Scan for the cell matching the given text and deliver its (X, Y) coordinate at center. 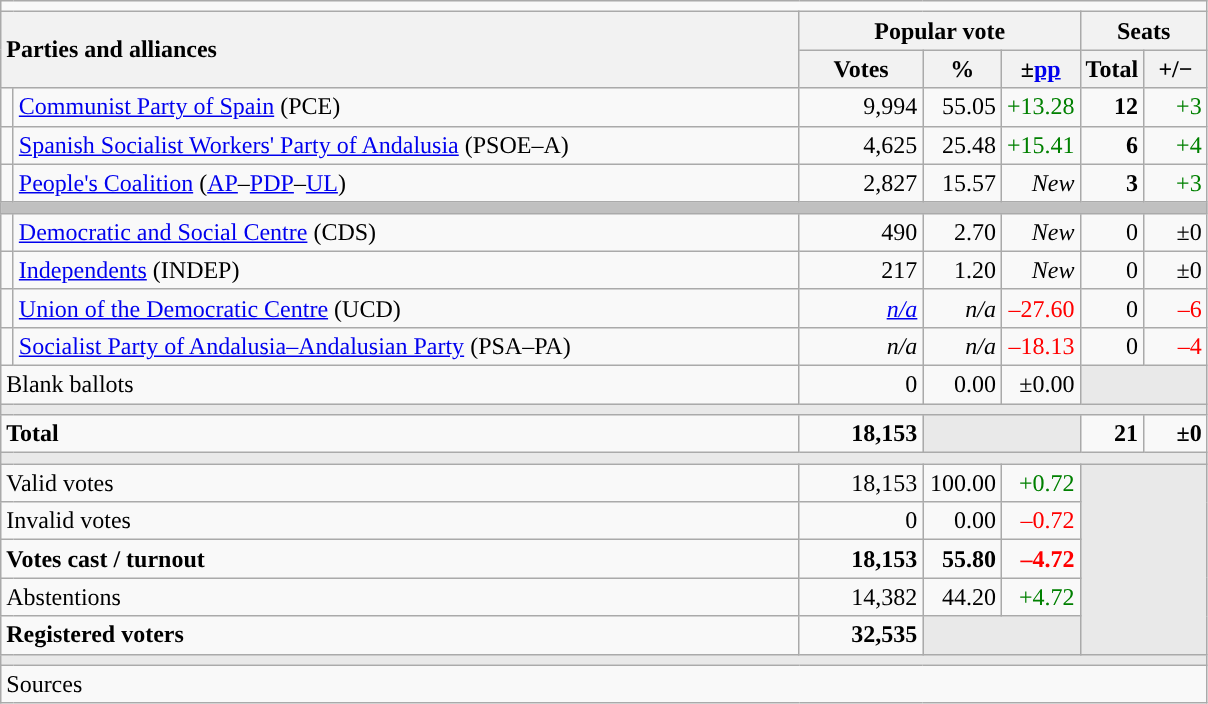
Spanish Socialist Workers' Party of Andalusia (PSOE–A) (406, 145)
490 (861, 232)
Blank ballots (400, 384)
People's Coalition (AP–PDP–UL) (406, 183)
14,382 (861, 597)
6 (1112, 145)
55.80 (962, 559)
+15.41 (1040, 145)
100.00 (962, 483)
Democratic and Social Centre (CDS) (406, 232)
–0.72 (1040, 521)
Independents (INDEP) (406, 270)
55.05 (962, 107)
+/− (1176, 69)
Votes (861, 69)
25.48 (962, 145)
Votes cast / turnout (400, 559)
+0.72 (1040, 483)
3 (1112, 183)
44.20 (962, 597)
Sources (604, 684)
12 (1112, 107)
2.70 (962, 232)
Communist Party of Spain (PCE) (406, 107)
+4 (1176, 145)
15.57 (962, 183)
±0.00 (1040, 384)
1.20 (962, 270)
±pp (1040, 69)
Abstentions (400, 597)
Seats (1144, 31)
+4.72 (1040, 597)
–4.72 (1040, 559)
32,535 (861, 635)
–4 (1176, 346)
Popular vote (940, 31)
Invalid votes (400, 521)
Socialist Party of Andalusia–Andalusian Party (PSA–PA) (406, 346)
Parties and alliances (400, 50)
Valid votes (400, 483)
21 (1112, 434)
+13.28 (1040, 107)
Union of the Democratic Centre (UCD) (406, 308)
9,994 (861, 107)
–27.60 (1040, 308)
4,625 (861, 145)
2,827 (861, 183)
–6 (1176, 308)
Registered voters (400, 635)
% (962, 69)
217 (861, 270)
–18.13 (1040, 346)
